For the text-containing cell, return its midpoint in [X, Y] coordinate format. 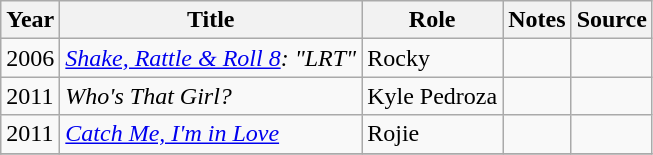
Kyle Pedroza [432, 96]
Year [30, 20]
Source [612, 20]
Title [211, 20]
Catch Me, I'm in Love [211, 134]
Who's That Girl? [211, 96]
Notes [537, 20]
Rocky [432, 58]
Rojie [432, 134]
2006 [30, 58]
Role [432, 20]
Shake, Rattle & Roll 8: "LRT" [211, 58]
